Return the [x, y] coordinate for the center point of the cell that contains the specified text.  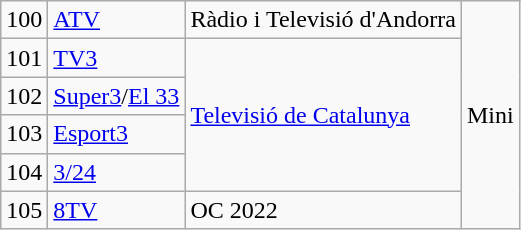
103 [24, 134]
Mini [490, 115]
8TV [116, 210]
Esport3 [116, 134]
105 [24, 210]
OC 2022 [324, 210]
101 [24, 58]
Televisió de Catalunya [324, 115]
TV3 [116, 58]
104 [24, 172]
Super3/El 33 [116, 96]
Ràdio i Televisió d'Andorra [324, 20]
100 [24, 20]
3/24 [116, 172]
ATV [116, 20]
102 [24, 96]
